Identify which cell holds the provided text, then report its (X, Y) central coordinate. 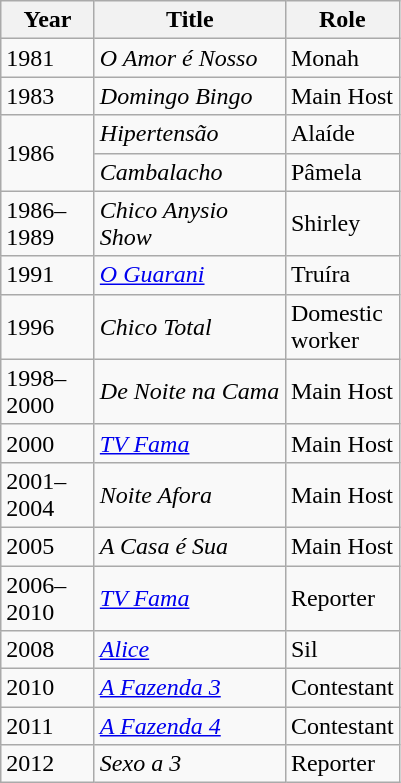
A Fazenda 4 (190, 726)
A Fazenda 3 (190, 688)
Chico Anysio Show (190, 224)
2012 (48, 764)
2000 (48, 443)
O Guarani (190, 275)
Shirley (342, 224)
2005 (48, 546)
Alice (190, 650)
2001–2004 (48, 494)
Truíra (342, 275)
1983 (48, 96)
2008 (48, 650)
Sil (342, 650)
Alaíde (342, 134)
1998–2000 (48, 392)
2010 (48, 688)
O Amor é Nosso (190, 58)
1981 (48, 58)
Chico Total (190, 326)
Hipertensão (190, 134)
Sexo a 3 (190, 764)
1986 (48, 153)
Year (48, 20)
Domestic worker (342, 326)
Cambalacho (190, 172)
De Noite na Cama (190, 392)
1996 (48, 326)
2006–2010 (48, 598)
Title (190, 20)
Role (342, 20)
1986–1989 (48, 224)
A Casa é Sua (190, 546)
2011 (48, 726)
Pâmela (342, 172)
Monah (342, 58)
Domingo Bingo (190, 96)
Noite Afora (190, 494)
1991 (48, 275)
